Output the [x, y] coordinate of the center of the cell containing the given text.  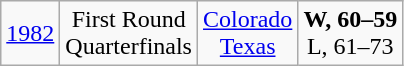
1982 [30, 34]
ColoradoTexas [247, 34]
First RoundQuarterfinals [129, 34]
W, 60–59L, 61–73 [350, 34]
